From the cell containing the given text, extract its center point as [x, y] coordinate. 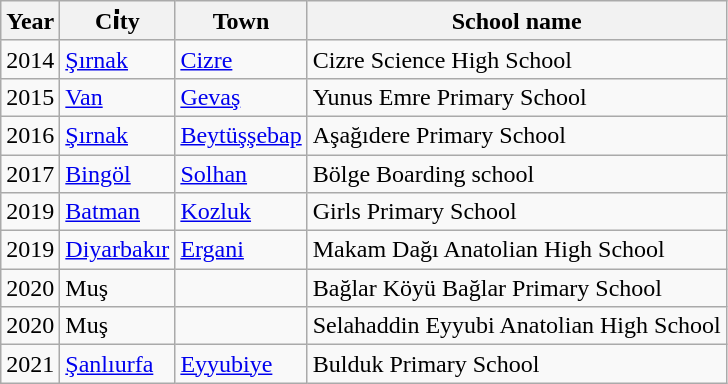
Girls Primary School [516, 212]
Bulduk Primary School [516, 364]
Ci̇ty [118, 21]
Cizre [241, 59]
2016 [30, 135]
Diyarbakır [118, 250]
Town [241, 21]
Batman [118, 212]
Cizre Science High School [516, 59]
Yunus Emre Primary School [516, 97]
Selahaddin Eyyubi Anatolian High School [516, 326]
Van [118, 97]
Solhan [241, 173]
2017 [30, 173]
Gevaş [241, 97]
School name [516, 21]
Şanlıurfa [118, 364]
Bağlar Köyü Bağlar Primary School [516, 288]
Year [30, 21]
Kozluk [241, 212]
Makam Dağı Anatolian High School [516, 250]
Ergani [241, 250]
2021 [30, 364]
2015 [30, 97]
2014 [30, 59]
Aşağıdere Primary School [516, 135]
Eyyubiye [241, 364]
Bölge Boarding school [516, 173]
Bingöl [118, 173]
Beytüşşebap [241, 135]
